Return (x, y) of the center of cell containing provided text 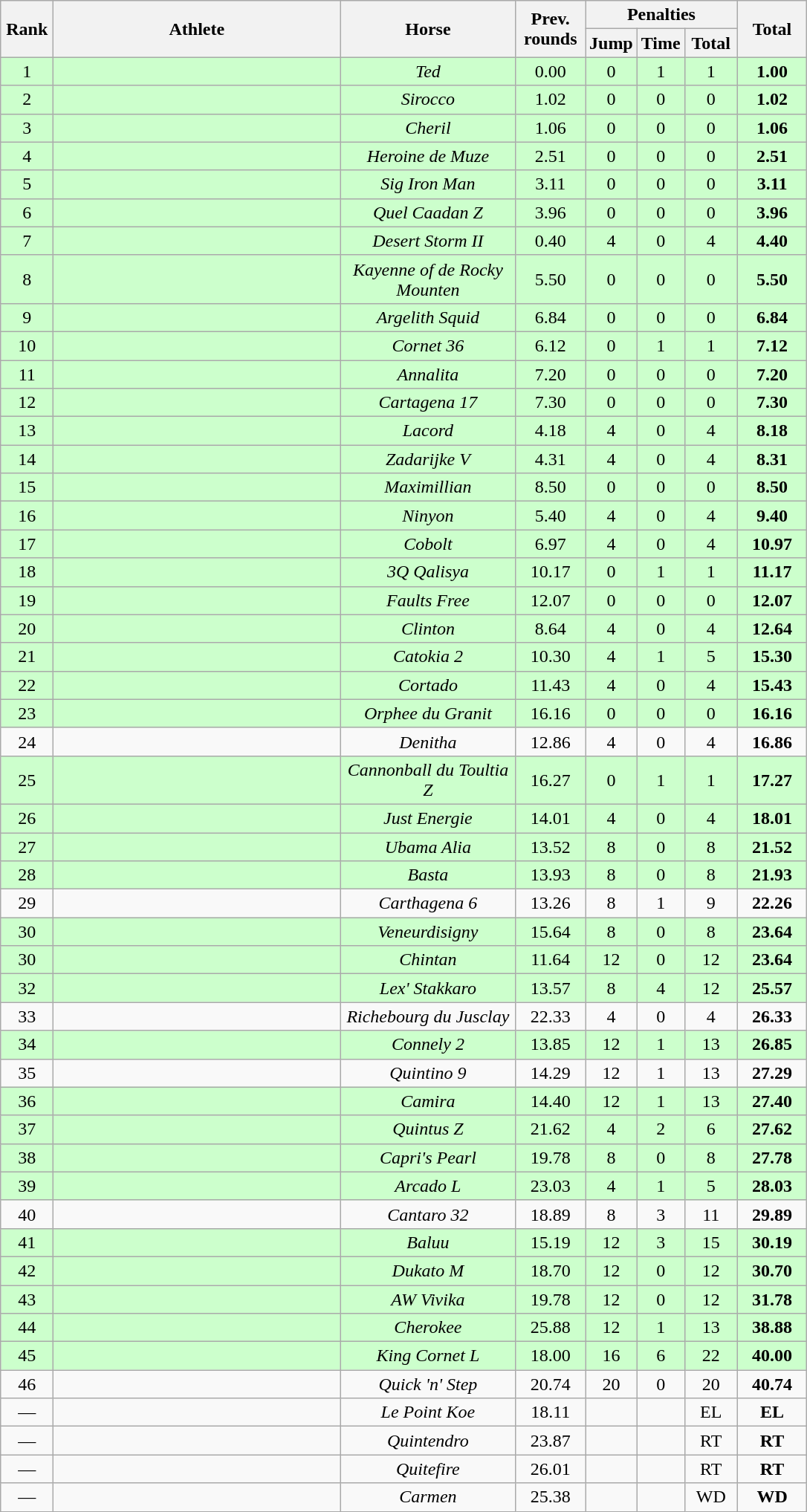
21 (27, 657)
Cobolt (428, 544)
25 (27, 780)
18.00 (551, 1356)
32 (27, 988)
46 (27, 1384)
12.86 (551, 742)
Ubama Alia (428, 846)
45 (27, 1356)
Faults Free (428, 600)
13.26 (551, 903)
Cherokee (428, 1328)
25.57 (772, 988)
25.38 (551, 1497)
33 (27, 1016)
15.19 (551, 1242)
14.29 (551, 1073)
5.40 (551, 516)
12.64 (772, 629)
27.40 (772, 1101)
Chintan (428, 960)
41 (27, 1242)
28.03 (772, 1186)
36 (27, 1101)
29 (27, 903)
Zadarijke V (428, 459)
39 (27, 1186)
18 (27, 572)
6.97 (551, 544)
16.86 (772, 742)
Capri's Pearl (428, 1158)
Cheril (428, 128)
23 (27, 713)
13.85 (551, 1045)
31.78 (772, 1300)
18.70 (551, 1271)
40 (27, 1214)
22.26 (772, 903)
Richebourg du Jusclay (428, 1016)
7 (27, 241)
Athlete (197, 29)
Cartagena 17 (428, 403)
40.74 (772, 1384)
16.27 (551, 780)
25.88 (551, 1328)
Quintus Z (428, 1129)
Quel Caadan Z (428, 212)
11.17 (772, 572)
10 (27, 345)
Quintendro (428, 1441)
13.93 (551, 875)
Arcado L (428, 1186)
14.40 (551, 1101)
Denitha (428, 742)
Maximillian (428, 487)
Quick 'n' Step (428, 1384)
AW Vivika (428, 1300)
26 (27, 818)
17.27 (772, 780)
30.19 (772, 1242)
10.17 (551, 572)
37 (27, 1129)
Orphee du Granit (428, 713)
Le Point Koe (428, 1412)
7.12 (772, 345)
Cortado (428, 685)
38.88 (772, 1328)
20.74 (551, 1384)
27 (27, 846)
9.40 (772, 516)
42 (27, 1271)
15.43 (772, 685)
24 (27, 742)
14 (27, 459)
11.64 (551, 960)
11.43 (551, 685)
Basta (428, 875)
Sig Iron Man (428, 184)
Cantaro 32 (428, 1214)
4.31 (551, 459)
Time (661, 43)
Clinton (428, 629)
10.97 (772, 544)
0.00 (551, 71)
27.29 (772, 1073)
Quitefire (428, 1469)
King Cornet L (428, 1356)
Jump (612, 43)
4.40 (772, 241)
40.00 (772, 1356)
28 (27, 875)
Carthagena 6 (428, 903)
44 (27, 1328)
22.33 (551, 1016)
3Q Qalisya (428, 572)
27.62 (772, 1129)
23.03 (551, 1186)
Veneurdisigny (428, 932)
17 (27, 544)
Lacord (428, 431)
Penalties (661, 15)
Horse (428, 29)
Rank (27, 29)
26.01 (551, 1469)
1.00 (772, 71)
19 (27, 600)
43 (27, 1300)
Heroine de Muze (428, 156)
Ninyon (428, 516)
Cannonball du Toultia Z (428, 780)
18.11 (551, 1412)
23.87 (551, 1441)
6.12 (551, 345)
Annalita (428, 374)
29.89 (772, 1214)
Sirocco (428, 100)
10.30 (551, 657)
30.70 (772, 1271)
Carmen (428, 1497)
Lex' Stakkaro (428, 988)
Baluu (428, 1242)
21.62 (551, 1129)
Kayenne of de Rocky Mounten (428, 279)
26.85 (772, 1045)
Desert Storm II (428, 241)
Argelith Squid (428, 317)
Cornet 36 (428, 345)
Quintino 9 (428, 1073)
14.01 (551, 818)
13.57 (551, 988)
21.52 (772, 846)
15.30 (772, 657)
Camira (428, 1101)
0.40 (551, 241)
8.18 (772, 431)
4.18 (551, 431)
Prev. rounds (551, 29)
Just Energie (428, 818)
38 (27, 1158)
27.78 (772, 1158)
Dukato M (428, 1271)
35 (27, 1073)
26.33 (772, 1016)
15.64 (551, 932)
18.89 (551, 1214)
Connely 2 (428, 1045)
34 (27, 1045)
21.93 (772, 875)
8.31 (772, 459)
8.64 (551, 629)
18.01 (772, 818)
Ted (428, 71)
Catokia 2 (428, 657)
13.52 (551, 846)
